Return the (X, Y) coordinate for the center point of the cell that contains the specified text.  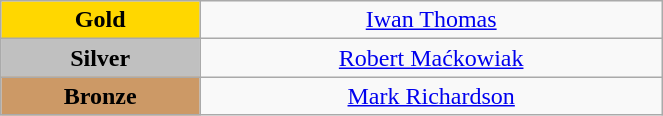
Iwan Thomas (432, 20)
Mark Richardson (432, 96)
Robert Maćkowiak (432, 58)
Gold (100, 20)
Silver (100, 58)
Bronze (100, 96)
